Provide the (X, Y) coordinate of the cell's center where the given text is located.  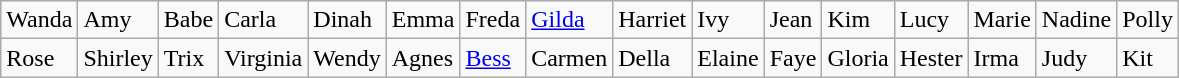
Gilda (570, 20)
Carmen (570, 58)
Amy (118, 20)
Judy (1076, 58)
Gloria (858, 58)
Freda (493, 20)
Virginia (264, 58)
Agnes (423, 58)
Harriet (652, 20)
Kim (858, 20)
Irma (1002, 58)
Jean (793, 20)
Marie (1002, 20)
Elaine (728, 58)
Polly (1148, 20)
Bess (493, 58)
Emma (423, 20)
Babe (188, 20)
Nadine (1076, 20)
Lucy (931, 20)
Hester (931, 58)
Carla (264, 20)
Rose (40, 58)
Wanda (40, 20)
Wendy (347, 58)
Shirley (118, 58)
Dinah (347, 20)
Ivy (728, 20)
Trix (188, 58)
Kit (1148, 58)
Della (652, 58)
Faye (793, 58)
